Search for the cell housing the specified text and yield its [X, Y] center coordinate. 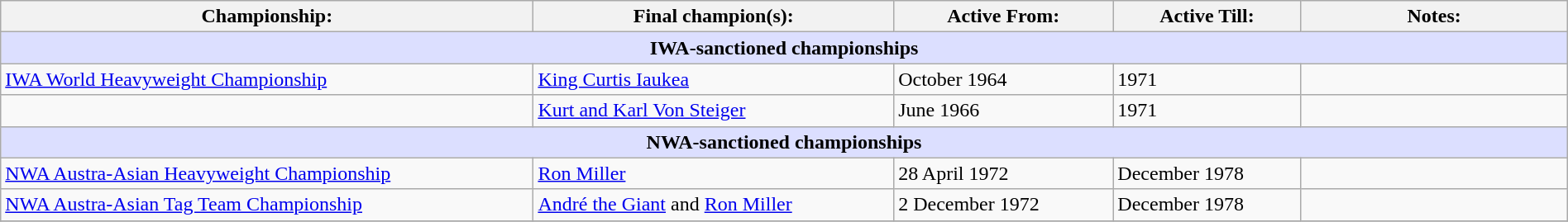
Notes: [1434, 17]
NWA Austra-Asian Tag Team Championship [267, 205]
28 April 1972 [1004, 173]
2 December 1972 [1004, 205]
June 1966 [1004, 111]
NWA-sanctioned championships [784, 142]
Championship: [267, 17]
Active From: [1004, 17]
Active Till: [1207, 17]
Ron Miller [714, 173]
King Curtis Iaukea [714, 79]
IWA World Heavyweight Championship [267, 79]
Kurt and Karl Von Steiger [714, 111]
IWA-sanctioned championships [784, 48]
NWA Austra-Asian Heavyweight Championship [267, 173]
André the Giant and Ron Miller [714, 205]
October 1964 [1004, 79]
Final champion(s): [714, 17]
